Provide the (x, y) coordinate of the cell's center where the given text is located.  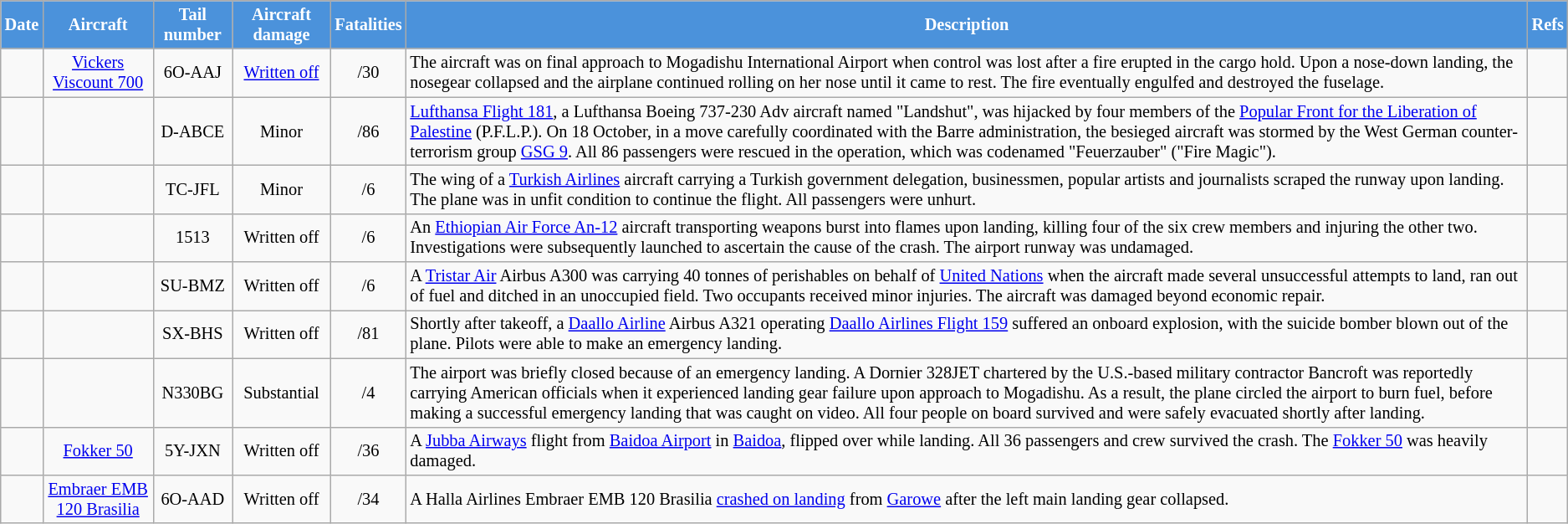
/4 (368, 393)
6O-AAJ (192, 73)
Vickers Viscount 700 (98, 73)
Aircraft (98, 24)
6O-AAD (192, 499)
N330BG (192, 393)
SU-BMZ (192, 286)
/36 (368, 451)
1513 (192, 238)
Tail number (192, 24)
SX-BHS (192, 334)
Embraer EMB 120 Brasilia (98, 499)
D-ABCE (192, 131)
Description (967, 24)
TC-JFL (192, 189)
5Y-JXN (192, 451)
/81 (368, 334)
Aircraft damage (282, 24)
Fokker 50 (98, 451)
/34 (368, 499)
/86 (368, 131)
Substantial (282, 393)
Date (22, 24)
Refs (1548, 24)
Fatalities (368, 24)
A Halla Airlines Embraer EMB 120 Brasilia crashed on landing from Garowe after the left main landing gear collapsed. (967, 499)
/30 (368, 73)
